Provide the (x, y) coordinate of the cell's center where the given text is located.  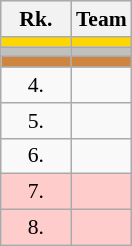
5. (36, 121)
4. (36, 85)
Team (102, 19)
7. (36, 192)
6. (36, 156)
Rk. (36, 19)
8. (36, 228)
